Capture the cell that displays the provided text and extract its (X, Y) central coordinate. 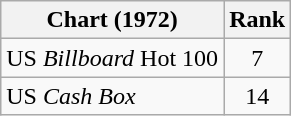
Rank (258, 20)
14 (258, 96)
7 (258, 58)
US Cash Box (112, 96)
US Billboard Hot 100 (112, 58)
Chart (1972) (112, 20)
